Extract the [x, y] coordinate from the center of the cell holding the provided text.  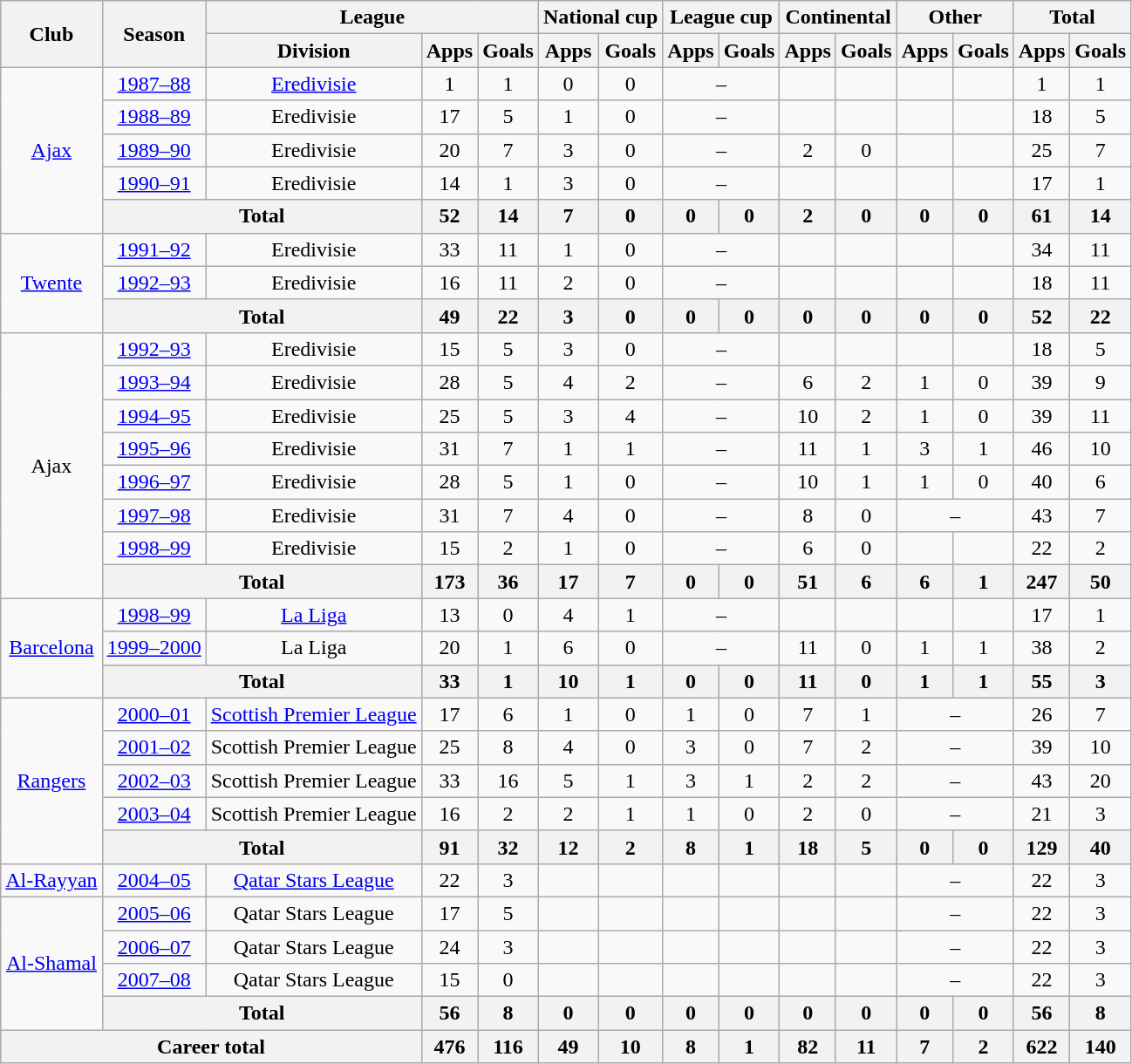
13 [449, 615]
1988–89 [153, 117]
2000–01 [153, 714]
1993–94 [153, 382]
Rangers [51, 781]
1996–97 [153, 482]
50 [1101, 582]
82 [808, 1047]
34 [1041, 249]
Club [51, 34]
League [372, 17]
League cup [721, 17]
46 [1041, 449]
247 [1041, 582]
1994–95 [153, 416]
36 [508, 582]
Career total [211, 1047]
Other [955, 17]
1987–88 [153, 84]
9 [1101, 382]
2002–03 [153, 781]
129 [1041, 847]
Continental [838, 17]
91 [449, 847]
476 [449, 1047]
1991–92 [153, 249]
Twente [51, 283]
55 [1041, 681]
Barcelona [51, 648]
2004–05 [153, 880]
2006–07 [153, 946]
National cup [600, 17]
140 [1101, 1047]
12 [568, 847]
51 [808, 582]
173 [449, 582]
Season [153, 34]
2007–08 [153, 980]
21 [1041, 814]
61 [1041, 216]
24 [449, 946]
Division [314, 51]
2003–04 [153, 814]
622 [1041, 1047]
116 [508, 1047]
2005–06 [153, 913]
Al-Rayyan [51, 880]
1999–2000 [153, 648]
38 [1041, 648]
1995–96 [153, 449]
Al-Shamal [51, 963]
1990–91 [153, 183]
1989–90 [153, 150]
32 [508, 847]
2001–02 [153, 747]
26 [1041, 714]
1997–98 [153, 515]
